Determine the (x, y) coordinate at the center of the cell enclosing the given text.  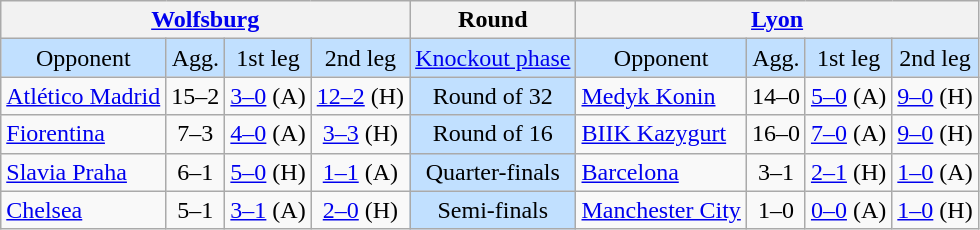
Wolfsburg (206, 20)
5–0 (H) (268, 172)
3–1 (776, 172)
5–1 (196, 210)
3–3 (H) (360, 134)
1–0 (H) (935, 210)
2–0 (H) (360, 210)
Slavia Praha (84, 172)
Fiorentina (84, 134)
7–3 (196, 134)
Semi-finals (493, 210)
6–1 (196, 172)
BIIK Kazygurt (661, 134)
Medyk Konin (661, 96)
3–0 (A) (268, 96)
1–0 (A) (935, 172)
16–0 (776, 134)
Round (493, 20)
Round of 16 (493, 134)
Lyon (777, 20)
3–1 (A) (268, 210)
Round of 32 (493, 96)
0–0 (A) (848, 210)
12–2 (H) (360, 96)
1–1 (A) (360, 172)
2–1 (H) (848, 172)
15–2 (196, 96)
7–0 (A) (848, 134)
5–0 (A) (848, 96)
Chelsea (84, 210)
Quarter-finals (493, 172)
Atlético Madrid (84, 96)
Knockout phase (493, 58)
Barcelona (661, 172)
1–0 (776, 210)
14–0 (776, 96)
Manchester City (661, 210)
4–0 (A) (268, 134)
